Return the (X, Y) coordinate for the center point of the cell that contains the specified text.  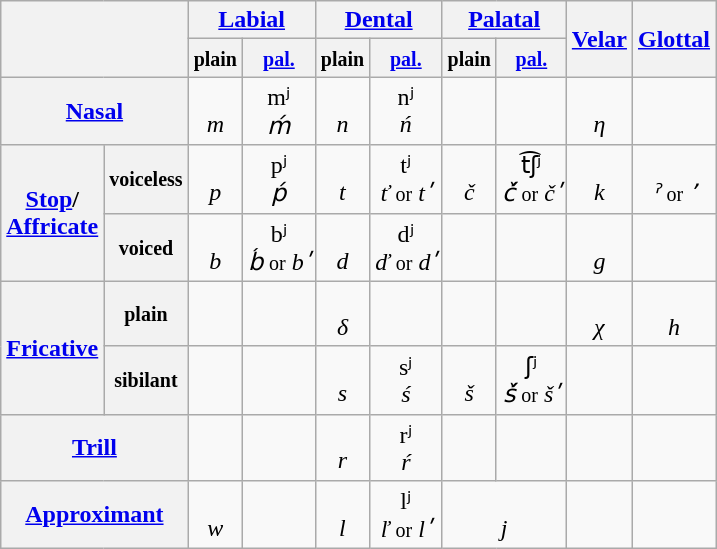
g (599, 247)
Fricative (52, 348)
Velar (599, 39)
χ (599, 314)
mʲḿ (280, 111)
rʲŕ (406, 448)
č (469, 179)
k (599, 179)
η (599, 111)
dʲď or dʹ (406, 247)
bʲb́ or bʹ (280, 247)
t͡ʃʲč́ or čʹ (531, 179)
n (342, 111)
Stop/Affricate (52, 213)
w (215, 515)
ˀ or ʼ (674, 179)
ʃʲš́ or šʹ (531, 380)
t (342, 179)
tʲť or tʹ (406, 179)
j (504, 515)
d (342, 247)
sibilant (146, 380)
Approximant (94, 515)
Dental (378, 20)
Nasal (94, 111)
pʲṕ (280, 179)
δ (342, 314)
Trill (94, 448)
voiced (146, 247)
š (469, 380)
r (342, 448)
sʲś (406, 380)
Labial (252, 20)
b (215, 247)
voiceless (146, 179)
p (215, 179)
lʲľ or lʹ (406, 515)
Palatal (504, 20)
s (342, 380)
nʲń (406, 111)
Glottal (674, 39)
h (674, 314)
l (342, 515)
m (215, 111)
